Extract the (X, Y) coordinate from the center of the cell holding the provided text.  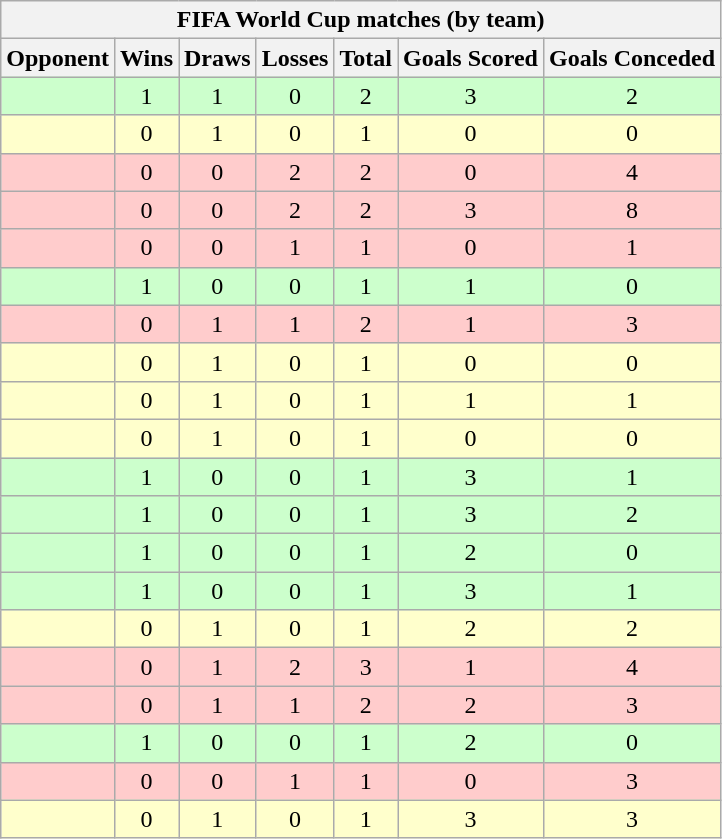
Draws (217, 58)
FIFA World Cup matches (by team) (361, 20)
Total (366, 58)
Opponent (58, 58)
8 (632, 210)
Goals Scored (471, 58)
Goals Conceded (632, 58)
Wins (147, 58)
Losses (295, 58)
